Find where the given text appears and provide that cell's center as (x, y) coordinate. 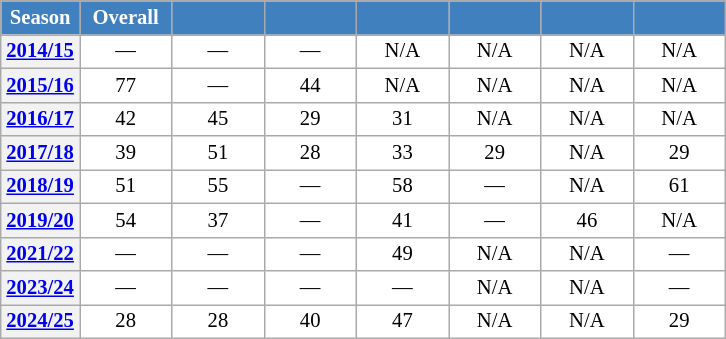
2016/17 (40, 119)
2018/19 (40, 186)
49 (402, 254)
2014/15 (40, 51)
Season (40, 17)
58 (402, 186)
2015/16 (40, 85)
Overall (126, 17)
44 (310, 85)
47 (402, 321)
31 (402, 119)
42 (126, 119)
2017/18 (40, 153)
33 (402, 153)
61 (679, 186)
55 (218, 186)
41 (402, 220)
37 (218, 220)
40 (310, 321)
2019/20 (40, 220)
39 (126, 153)
2023/24 (40, 287)
2021/22 (40, 254)
77 (126, 85)
2024/25 (40, 321)
54 (126, 220)
46 (587, 220)
45 (218, 119)
